For the text-containing cell, return its midpoint in [x, y] coordinate format. 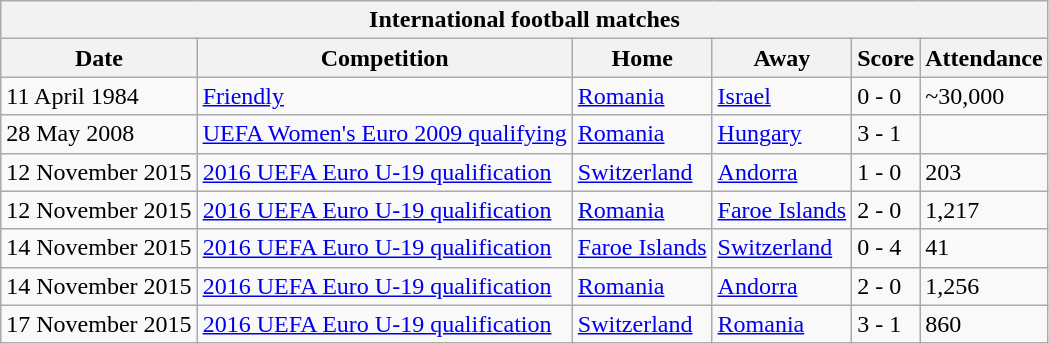
1 - 0 [886, 172]
0 - 0 [886, 96]
Israel [782, 96]
Away [782, 58]
Friendly [384, 96]
1,256 [984, 286]
17 November 2015 [99, 324]
Home [642, 58]
~30,000 [984, 96]
203 [984, 172]
1,217 [984, 210]
Attendance [984, 58]
Hungary [782, 134]
Competition [384, 58]
International football matches [524, 20]
Date [99, 58]
41 [984, 248]
11 April 1984 [99, 96]
0 - 4 [886, 248]
28 May 2008 [99, 134]
UEFA Women's Euro 2009 qualifying [384, 134]
860 [984, 324]
Score [886, 58]
